Determine the [x, y] coordinate at the center of the cell enclosing the given text.  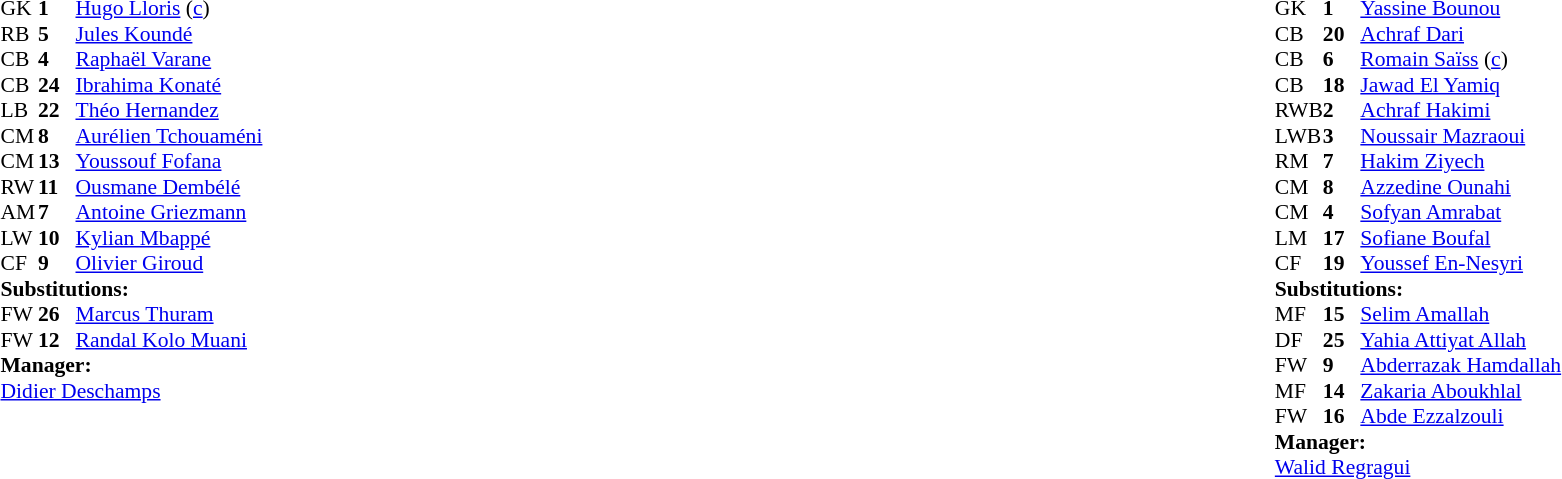
20 [1342, 34]
LB [19, 111]
Raphaël Varane [170, 59]
2 [1342, 111]
Zakaria Aboukhlal [1460, 391]
Noussair Mazraoui [1460, 136]
Selim Amallah [1460, 315]
RWB [1299, 111]
6 [1342, 59]
Youssef En-Nesyri [1460, 263]
11 [57, 187]
12 [57, 340]
Didier Deschamps [131, 391]
Antoine Griezmann [170, 213]
LM [1299, 238]
15 [1342, 315]
Abderrazak Hamdallah [1460, 365]
26 [57, 315]
5 [57, 34]
Yahia Attiyat Allah [1460, 340]
Théo Hernandez [170, 111]
24 [57, 85]
Abde Ezzalzouli [1460, 417]
LWB [1299, 136]
Olivier Giroud [170, 263]
Youssouf Fofana [170, 161]
19 [1342, 263]
Randal Kolo Muani [170, 340]
DF [1299, 340]
13 [57, 161]
16 [1342, 417]
17 [1342, 238]
Jules Koundé [170, 34]
Jawad El Yamiq [1460, 85]
Achraf Hakimi [1460, 111]
LW [19, 238]
Azzedine Ounahi [1460, 187]
Romain Saïss (c) [1460, 59]
Aurélien Tchouaméni [170, 136]
RB [19, 34]
Sofyan Amrabat [1460, 213]
22 [57, 111]
AM [19, 213]
RW [19, 187]
Hakim Ziyech [1460, 161]
10 [57, 238]
RM [1299, 161]
25 [1342, 340]
18 [1342, 85]
Sofiane Boufal [1460, 238]
14 [1342, 391]
Marcus Thuram [170, 315]
Ousmane Dembélé [170, 187]
Ibrahima Konaté [170, 85]
Kylian Mbappé [170, 238]
Achraf Dari [1460, 34]
3 [1342, 136]
